Extract the (x, y) coordinate from the center of the cell holding the provided text.  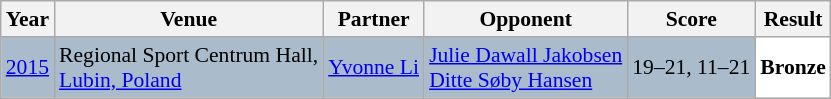
2015 (28, 68)
Opponent (526, 19)
Score (691, 19)
Yvonne Li (374, 68)
Year (28, 19)
Venue (188, 19)
Julie Dawall Jakobsen Ditte Søby Hansen (526, 68)
Result (793, 19)
Partner (374, 19)
Bronze (793, 68)
Regional Sport Centrum Hall,Lubin, Poland (188, 68)
19–21, 11–21 (691, 68)
